Search for the cell housing the specified text and yield its [X, Y] center coordinate. 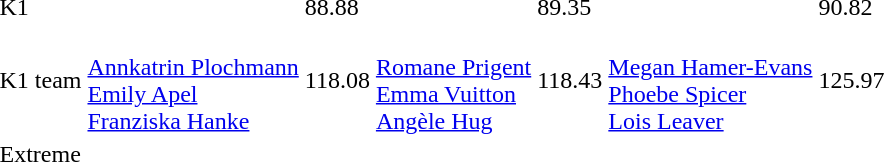
118.08 [337, 80]
Annkatrin PlochmannEmily ApelFranziska Hanke [193, 80]
118.43 [570, 80]
Romane PrigentEmma VuittonAngèle Hug [453, 80]
Megan Hamer-EvansPhoebe SpicerLois Leaver [710, 80]
